Search for the cell housing the specified text and yield its (x, y) center coordinate. 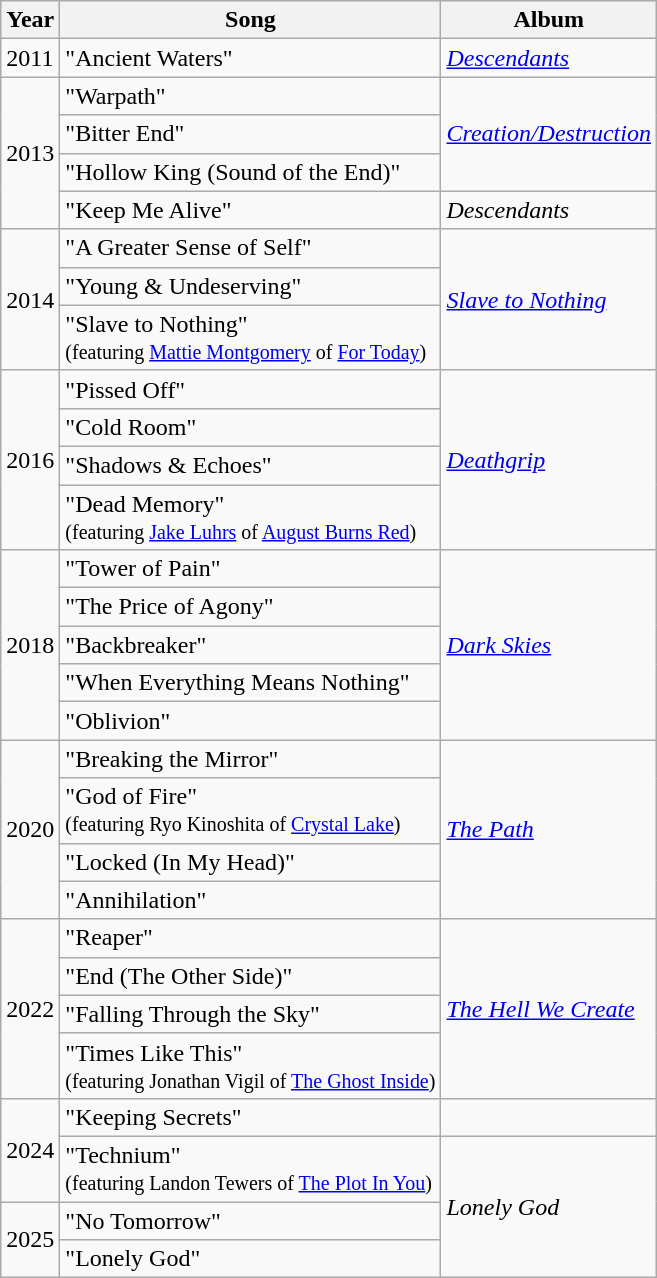
"Dead Memory"(featuring Jake Luhrs of August Burns Red) (250, 516)
"Times Like This"(featuring Jonathan Vigil of The Ghost Inside) (250, 1066)
"Falling Through the Sky" (250, 1014)
"Slave to Nothing"(featuring Mattie Montgomery of For Today) (250, 338)
"Lonely God" (250, 1259)
2025 (30, 1240)
Lonely God (549, 1206)
"Oblivion" (250, 721)
2011 (30, 58)
"Breaking the Mirror" (250, 759)
"Keep Me Alive" (250, 210)
"Hollow King (Sound of the End)" (250, 172)
"No Tomorrow" (250, 1221)
"Technium"(featuring Landon Tewers of The Plot In You) (250, 1168)
Dark Skies (549, 645)
"Warpath" (250, 96)
"God of Fire"(featuring Ryo Kinoshita of Crystal Lake) (250, 810)
"Keeping Secrets" (250, 1117)
"Backbreaker" (250, 645)
2018 (30, 645)
2020 (30, 830)
"Young & Undeserving" (250, 286)
"The Price of Agony" (250, 607)
Album (549, 20)
"Ancient Waters" (250, 58)
"Annihilation" (250, 900)
Song (250, 20)
Creation/Destruction (549, 134)
"When Everything Means Nothing" (250, 683)
2016 (30, 460)
"Tower of Pain" (250, 569)
Year (30, 20)
2013 (30, 153)
"End (The Other Side)" (250, 976)
"Reaper" (250, 938)
Deathgrip (549, 460)
2024 (30, 1150)
Slave to Nothing (549, 300)
"Bitter End" (250, 134)
The Hell We Create (549, 1008)
"Locked (In My Head)" (250, 862)
"A Greater Sense of Self" (250, 248)
The Path (549, 830)
2014 (30, 300)
"Pissed Off" (250, 389)
"Cold Room" (250, 427)
"Shadows & Echoes" (250, 465)
2022 (30, 1008)
